Locate the cell with the specified text and output its (X, Y) center coordinate. 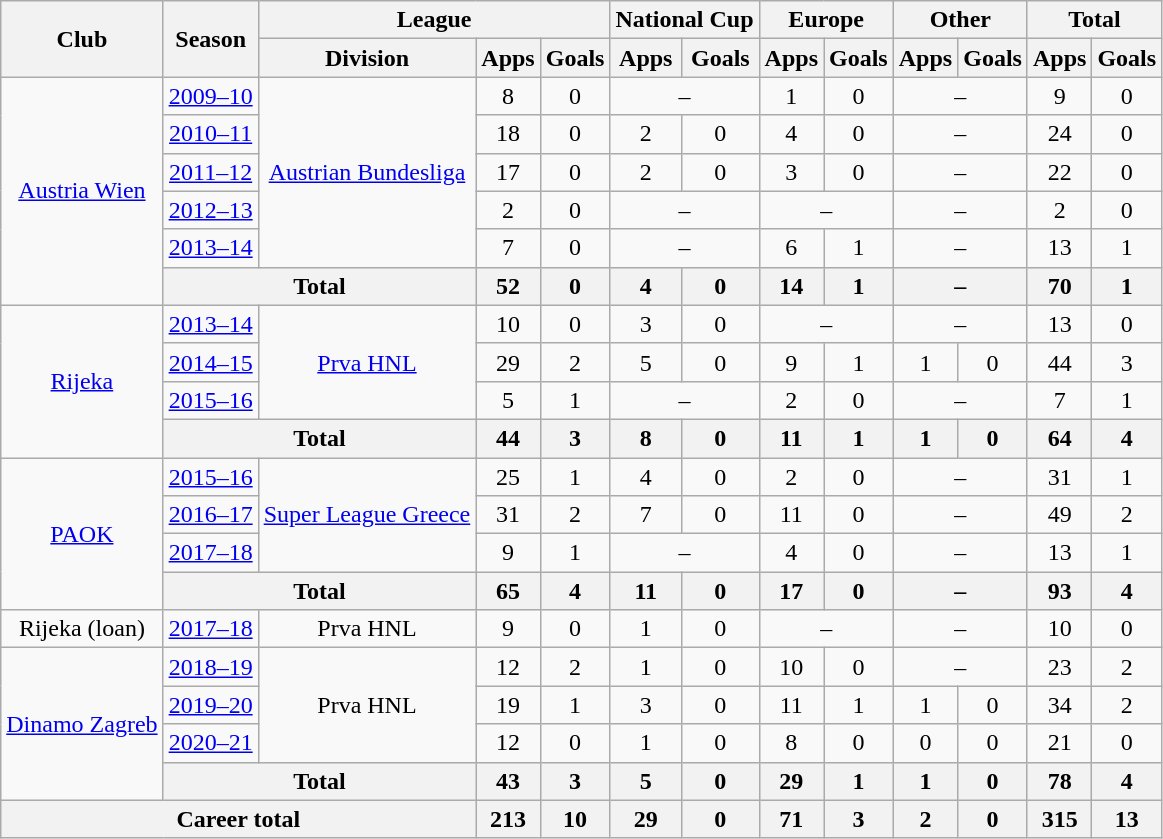
93 (1059, 591)
65 (508, 591)
24 (1059, 134)
78 (1059, 781)
Austrian Bundesliga (367, 172)
Super League Greece (367, 515)
70 (1059, 286)
18 (508, 134)
49 (1059, 515)
Austria Wien (82, 191)
2014–15 (210, 362)
34 (1059, 705)
213 (508, 819)
19 (508, 705)
23 (1059, 667)
43 (508, 781)
6 (791, 248)
71 (791, 819)
Division (367, 58)
Rijeka (loan) (82, 629)
2020–21 (210, 743)
2012–13 (210, 210)
25 (508, 477)
64 (1059, 438)
315 (1059, 819)
Season (210, 39)
2016–17 (210, 515)
National Cup (684, 20)
21 (1059, 743)
Dinamo Zagreb (82, 724)
2009–10 (210, 96)
Career total (238, 819)
14 (791, 286)
Other (960, 20)
Europe (826, 20)
2011–12 (210, 172)
2018–19 (210, 667)
League (434, 20)
2010–11 (210, 134)
PAOK (82, 534)
Club (82, 39)
2019–20 (210, 705)
22 (1059, 172)
52 (508, 286)
Rijeka (82, 381)
